Capture the cell that displays the provided text and extract its [x, y] central coordinate. 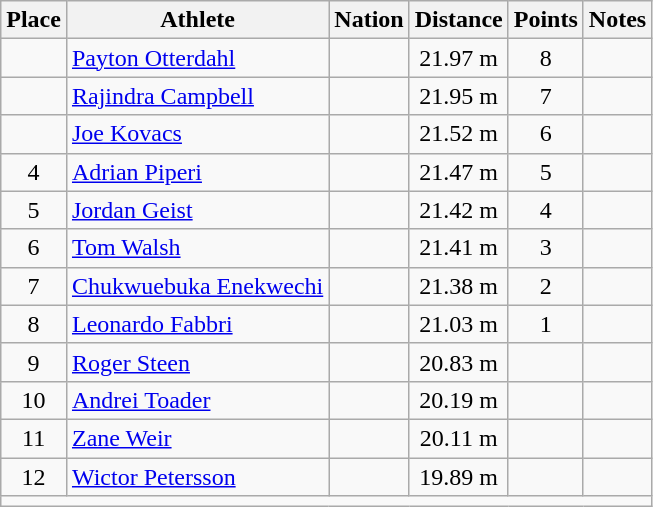
Nation [369, 20]
21.97 m [458, 58]
Athlete [197, 20]
3 [546, 248]
Zane Weir [197, 438]
11 [34, 438]
12 [34, 477]
21.42 m [458, 210]
Notes [617, 20]
Roger Steen [197, 362]
Joe Kovacs [197, 134]
Andrei Toader [197, 400]
20.19 m [458, 400]
Points [546, 20]
19.89 m [458, 477]
Jordan Geist [197, 210]
21.47 m [458, 172]
21.03 m [458, 324]
9 [34, 362]
21.95 m [458, 96]
Chukwuebuka Enekwechi [197, 286]
1 [546, 324]
Rajindra Campbell [197, 96]
21.41 m [458, 248]
21.52 m [458, 134]
10 [34, 400]
2 [546, 286]
Payton Otterdahl [197, 58]
Distance [458, 20]
Wictor Petersson [197, 477]
21.38 m [458, 286]
20.83 m [458, 362]
Adrian Piperi [197, 172]
Tom Walsh [197, 248]
Place [34, 20]
20.11 m [458, 438]
Leonardo Fabbri [197, 324]
